Pinpoint the cell where the given text exists, returning its [x, y] midpoint coordinate. 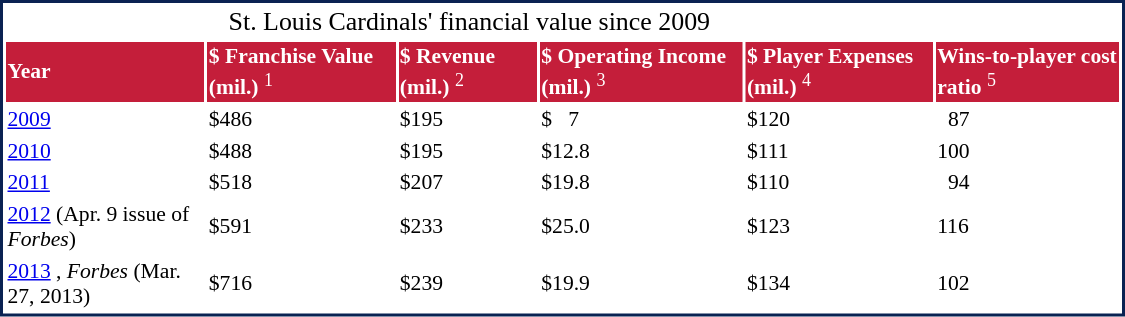
116 [1028, 226]
2011 [105, 182]
$ Franchise Value (mil.) 1 [301, 72]
102 [1028, 283]
$19.8 [642, 182]
$716 [301, 283]
$12.8 [642, 150]
$591 [301, 226]
Year [105, 72]
$233 [468, 226]
87 [1028, 119]
2009 [105, 119]
Wins-to-player cost ratio 5 [1028, 72]
$ Operating Income (mil.) 3 [642, 72]
2013 , Forbes (Mar. 27, 2013) [105, 283]
$ 7 [642, 119]
100 [1028, 150]
$19.9 [642, 283]
$120 [838, 119]
$123 [838, 226]
St. Louis Cardinals' financial value since 2009 [470, 22]
$207 [468, 182]
$ Player Expenses (mil.) 4 [838, 72]
94 [1028, 182]
$518 [301, 182]
$486 [301, 119]
$488 [301, 150]
2010 [105, 150]
$25.0 [642, 226]
$111 [838, 150]
2012 (Apr. 9 issue of Forbes) [105, 226]
$239 [468, 283]
$110 [838, 182]
$ Revenue (mil.) 2 [468, 72]
$134 [838, 283]
